Locate the cell with the specified text and output its (x, y) center coordinate. 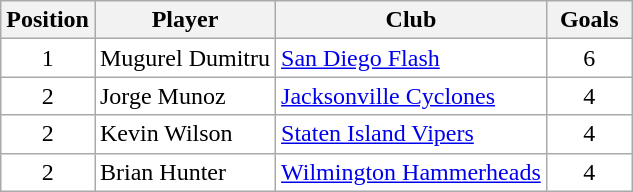
Position (48, 20)
Goals (589, 20)
Mugurel Dumitru (184, 58)
6 (589, 58)
Club (412, 20)
Jacksonville Cyclones (412, 96)
Player (184, 20)
Kevin Wilson (184, 134)
Jorge Munoz (184, 96)
1 (48, 58)
Staten Island Vipers (412, 134)
San Diego Flash (412, 58)
Brian Hunter (184, 172)
Wilmington Hammerheads (412, 172)
